Search for the cell housing the specified text and yield its [x, y] center coordinate. 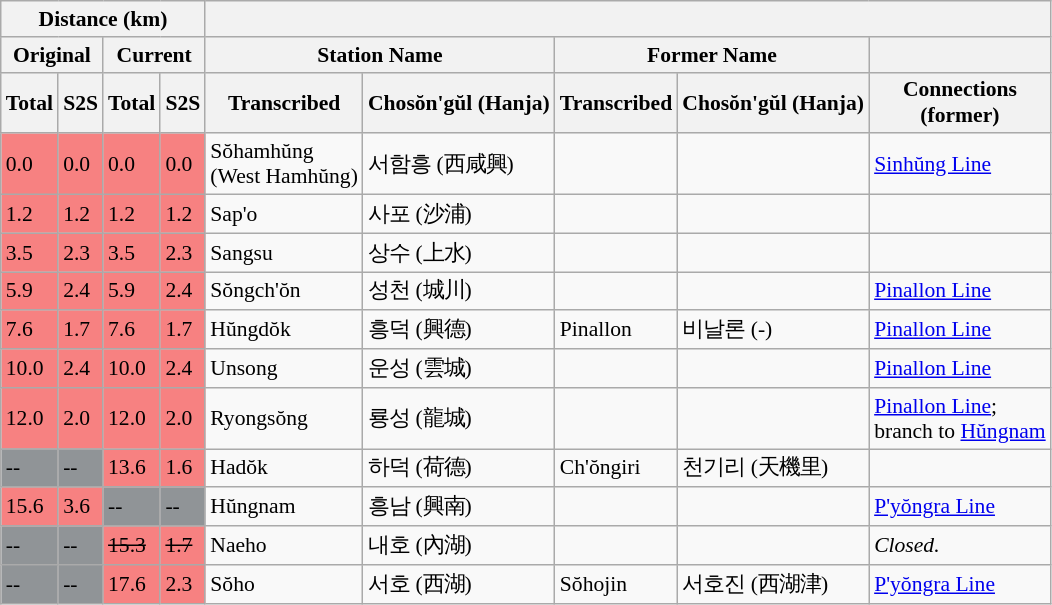
하덕 (荷德) [459, 468]
Sap'o [284, 214]
운성 (雲城) [459, 368]
Pinallon Line;branch to Hŭngnam [960, 418]
서함흥 (西咸興) [459, 164]
15.6 [30, 508]
Hŭngdŏk [284, 330]
1.6 [182, 468]
Original [52, 55]
Sinhŭng Line [960, 164]
Former Name [712, 55]
상수 (上水) [459, 252]
Pinallon [616, 330]
3.6 [80, 508]
Station Name [380, 55]
Distance (km) [104, 19]
Sangsu [284, 252]
Sŏhamhŭng(West Hamhŭng) [284, 164]
서호 (西湖) [459, 584]
사포 (沙浦) [459, 214]
Current [154, 55]
Connections(former) [960, 102]
성천 (城川) [459, 292]
Sŏhojin [616, 584]
Ch'ŏngiri [616, 468]
천기리 (天機里) [773, 468]
Hadŏk [284, 468]
17.6 [132, 584]
Closed. [960, 546]
흥덕 (興德) [459, 330]
내호 (內湖) [459, 546]
룡성 (龍城) [459, 418]
13.6 [132, 468]
Naeho [284, 546]
흥남 (興南) [459, 508]
서호진 (西湖津) [773, 584]
Sŏho [284, 584]
Sŏngch'ŏn [284, 292]
비날론 (-) [773, 330]
Ryongsŏng [284, 418]
Hŭngnam [284, 508]
Unsong [284, 368]
15.3 [132, 546]
